Detect which cell encompasses the target text, then output its [x, y] center coordinate. 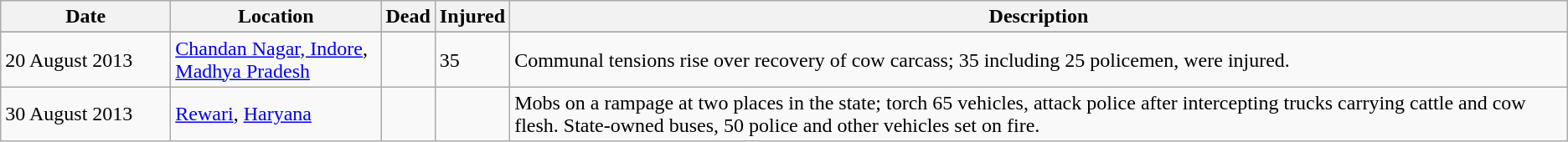
20 August 2013 [85, 60]
30 August 2013 [85, 114]
Description [1039, 17]
Injured [472, 17]
Date [85, 17]
Communal tensions rise over recovery of cow carcass; 35 including 25 policemen, were injured. [1039, 60]
Chandan Nagar, Indore, Madhya Pradesh [276, 60]
35 [472, 60]
Dead [408, 17]
Location [276, 17]
Rewari, Haryana [276, 114]
